Pinpoint the cell where the given text exists, returning its [X, Y] midpoint coordinate. 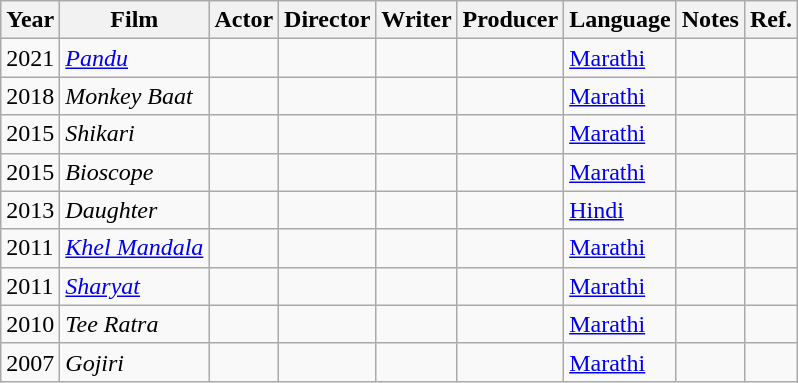
Shikari [134, 134]
Khel Mandala [134, 248]
Hindi [620, 210]
Year [30, 20]
Language [620, 20]
Producer [510, 20]
Actor [244, 20]
2013 [30, 210]
2018 [30, 96]
Daughter [134, 210]
Film [134, 20]
Monkey Baat [134, 96]
Director [328, 20]
Tee Ratra [134, 324]
2010 [30, 324]
Pandu [134, 58]
Gojiri [134, 362]
Sharyat [134, 286]
Writer [416, 20]
Ref. [770, 20]
Bioscope [134, 172]
Notes [710, 20]
2021 [30, 58]
2007 [30, 362]
